Determine the [X, Y] coordinate at the center of the cell enclosing the given text.  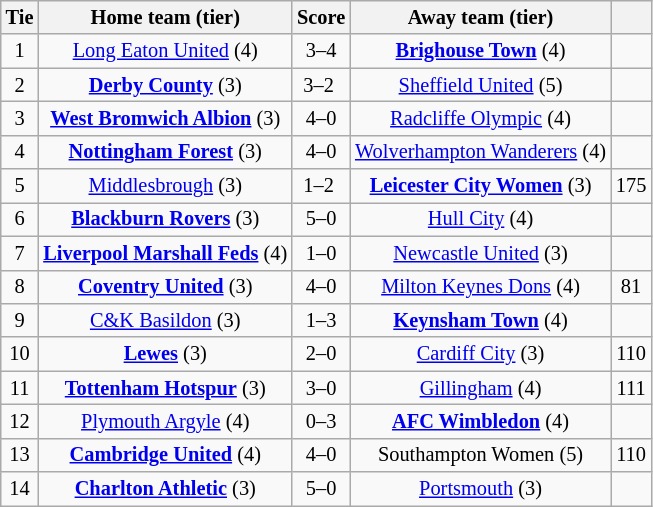
175 [631, 186]
Portsmouth (3) [480, 489]
Liverpool Marshall Feds (4) [165, 253]
1–3 [321, 320]
Middlesbrough (3) [165, 186]
Cambridge United (4) [165, 455]
2 [20, 85]
14 [20, 489]
0–3 [321, 421]
10 [20, 354]
Cardiff City (3) [480, 354]
Coventry United (3) [165, 287]
Score [321, 17]
Blackburn Rovers (3) [165, 219]
81 [631, 287]
Radcliffe Olympic (4) [480, 118]
Charlton Athletic (3) [165, 489]
12 [20, 421]
AFC Wimbledon (4) [480, 421]
9 [20, 320]
11 [20, 388]
Gillingham (4) [480, 388]
Long Eaton United (4) [165, 51]
Tie [20, 17]
6 [20, 219]
2–0 [321, 354]
Plymouth Argyle (4) [165, 421]
Milton Keynes Dons (4) [480, 287]
Keynsham Town (4) [480, 320]
Derby County (3) [165, 85]
Nottingham Forest (3) [165, 152]
1 [20, 51]
Newcastle United (3) [480, 253]
Home team (tier) [165, 17]
7 [20, 253]
1–0 [321, 253]
Lewes (3) [165, 354]
3–0 [321, 388]
8 [20, 287]
Brighouse Town (4) [480, 51]
3–4 [321, 51]
Away team (tier) [480, 17]
Sheffield United (5) [480, 85]
3 [20, 118]
5 [20, 186]
Leicester City Women (3) [480, 186]
1–2 [321, 186]
Hull City (4) [480, 219]
Southampton Women (5) [480, 455]
C&K Basildon (3) [165, 320]
13 [20, 455]
West Bromwich Albion (3) [165, 118]
4 [20, 152]
3–2 [321, 85]
Tottenham Hotspur (3) [165, 388]
111 [631, 388]
Wolverhampton Wanderers (4) [480, 152]
